Scan for the cell matching the given text and deliver its [x, y] coordinate at center. 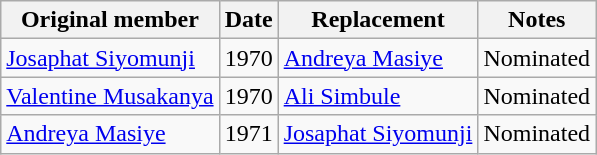
Valentine Musakanya [110, 96]
Replacement [378, 20]
Ali Simbule [378, 96]
1971 [248, 134]
Date [248, 20]
Original member [110, 20]
Notes [537, 20]
